From the cell containing the given text, extract its center point as (X, Y) coordinate. 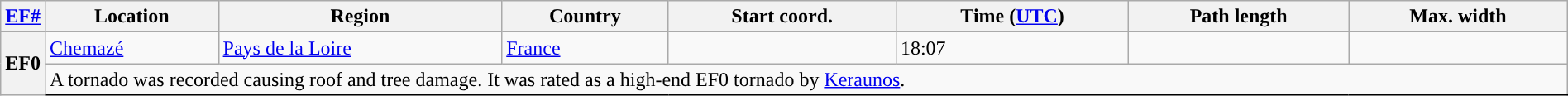
Region (361, 17)
Path length (1239, 17)
18:07 (1012, 48)
Pays de la Loire (361, 48)
Time (UTC) (1012, 17)
Country (586, 17)
EF0 (23, 64)
Chemazé (131, 48)
Max. width (1459, 17)
Start coord. (782, 17)
Location (131, 17)
A tornado was recorded causing roof and tree damage. It was rated as a high-end EF0 tornado by Keraunos. (806, 79)
France (586, 48)
EF# (23, 17)
